Find where the given text appears and provide that cell's center as (x, y) coordinate. 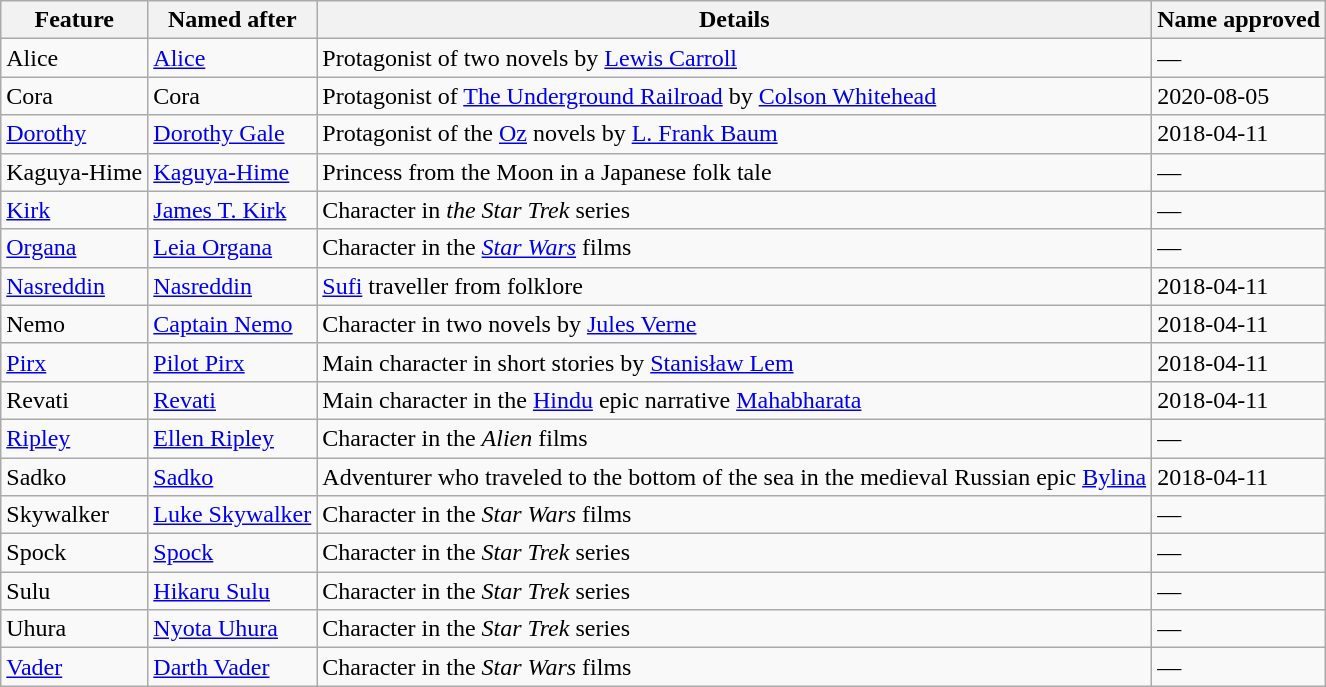
Dorothy Gale (232, 134)
Princess from the Moon in a Japanese folk tale (734, 172)
Sufi traveller from folklore (734, 286)
Organa (74, 248)
Named after (232, 20)
Pilot Pirx (232, 362)
Dorothy (74, 134)
Character in two novels by Jules Verne (734, 324)
Nemo (74, 324)
Nyota Uhura (232, 629)
Kirk (74, 210)
Details (734, 20)
James T. Kirk (232, 210)
Hikaru Sulu (232, 591)
Luke Skywalker (232, 515)
Vader (74, 667)
Main character in short stories by Stanisław Lem (734, 362)
Skywalker (74, 515)
Protagonist of The Underground Railroad by Colson Whitehead (734, 96)
Ripley (74, 438)
Uhura (74, 629)
Main character in the Hindu epic narrative Mahabharata (734, 400)
Pirx (74, 362)
Feature (74, 20)
Adventurer who traveled to the bottom of the sea in the medieval Russian epic Bylina (734, 477)
Captain Nemo (232, 324)
Sulu (74, 591)
Ellen Ripley (232, 438)
Protagonist of two novels by Lewis Carroll (734, 58)
Protagonist of the Oz novels by L. Frank Baum (734, 134)
Leia Organa (232, 248)
Name approved (1239, 20)
Darth Vader (232, 667)
Character in the Alien films (734, 438)
2020-08-05 (1239, 96)
